Capture the cell that displays the provided text and extract its [x, y] central coordinate. 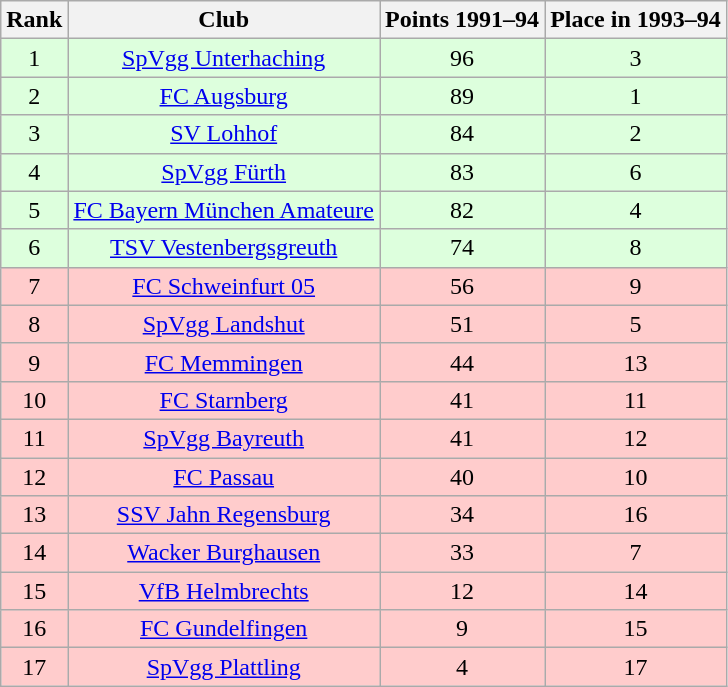
Rank [34, 20]
89 [462, 96]
VfB Helmbrechts [224, 591]
FC Memmingen [224, 362]
FC Passau [224, 477]
40 [462, 477]
Points 1991–94 [462, 20]
SpVgg Unterhaching [224, 58]
51 [462, 324]
SpVgg Fürth [224, 172]
FC Bayern München Amateure [224, 210]
83 [462, 172]
FC Schweinfurt 05 [224, 286]
SV Lohhof [224, 134]
33 [462, 553]
74 [462, 248]
FC Gundelfingen [224, 629]
82 [462, 210]
Wacker Burghausen [224, 553]
SSV Jahn Regensburg [224, 515]
SpVgg Plattling [224, 667]
44 [462, 362]
Club [224, 20]
TSV Vestenbergsgreuth [224, 248]
84 [462, 134]
96 [462, 58]
SpVgg Bayreuth [224, 438]
FC Starnberg [224, 400]
34 [462, 515]
Place in 1993–94 [636, 20]
SpVgg Landshut [224, 324]
FC Augsburg [224, 96]
56 [462, 286]
